Capture the cell that displays the provided text and extract its (X, Y) central coordinate. 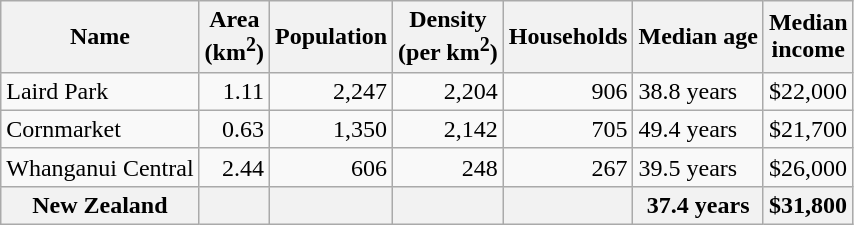
New Zealand (100, 205)
705 (568, 129)
$31,800 (808, 205)
Area(km2) (234, 37)
Cornmarket (100, 129)
2,142 (448, 129)
Whanganui Central (100, 167)
Households (568, 37)
0.63 (234, 129)
2,247 (330, 91)
Medianincome (808, 37)
Density(per km2) (448, 37)
38.8 years (698, 91)
37.4 years (698, 205)
Median age (698, 37)
39.5 years (698, 167)
2.44 (234, 167)
606 (330, 167)
$21,700 (808, 129)
$22,000 (808, 91)
267 (568, 167)
906 (568, 91)
49.4 years (698, 129)
248 (448, 167)
1,350 (330, 129)
Population (330, 37)
Laird Park (100, 91)
Name (100, 37)
$26,000 (808, 167)
1.11 (234, 91)
2,204 (448, 91)
